From the cell containing the given text, extract its center point as [X, Y] coordinate. 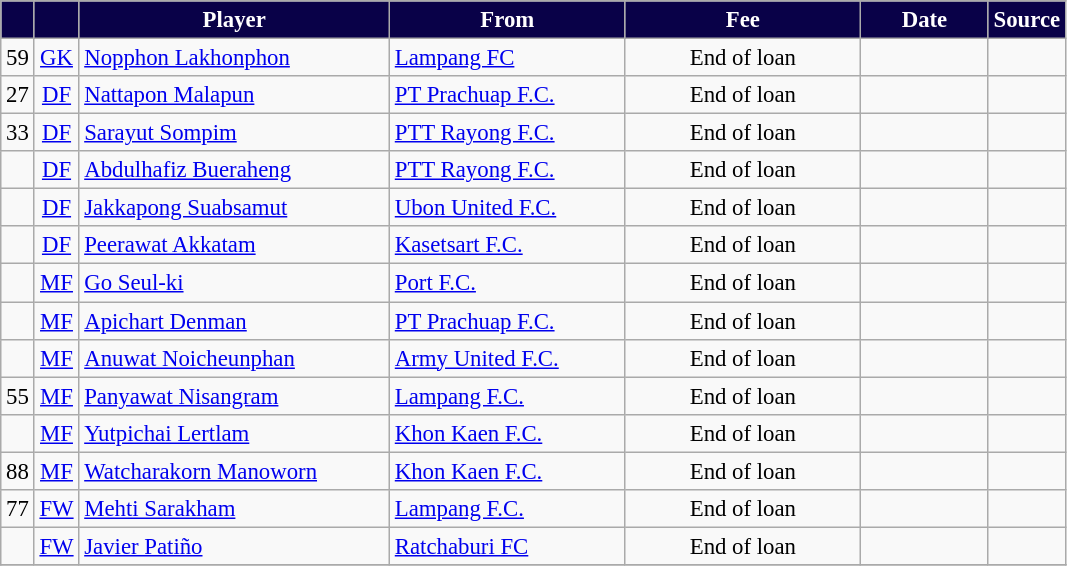
59 [18, 58]
Watcharakorn Manoworn [234, 471]
Javier Patiño [234, 546]
Go Seul-ki [234, 283]
Lampang FC [507, 58]
55 [18, 396]
88 [18, 471]
Nopphon Lakhonphon [234, 58]
Port F.C. [507, 283]
Nattapon Malapun [234, 95]
GK [56, 58]
Sarayut Sompim [234, 133]
Date [925, 20]
Fee [743, 20]
Abdulhafiz Bueraheng [234, 170]
Apichart Denman [234, 321]
Ubon United F.C. [507, 208]
77 [18, 509]
From [507, 20]
Player [234, 20]
Yutpichai Lertlam [234, 433]
Peerawat Akkatam [234, 245]
Army United F.C. [507, 358]
Anuwat Noicheunphan [234, 358]
Jakkapong Suabsamut [234, 208]
Ratchaburi FC [507, 546]
Panyawat Nisangram [234, 396]
Mehti Sarakham [234, 509]
Kasetsart F.C. [507, 245]
Source [1026, 20]
27 [18, 95]
33 [18, 133]
